Locate the cell with the specified text and output its [X, Y] center coordinate. 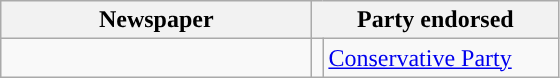
Party endorsed [436, 20]
Newspaper [156, 20]
Conservative Party [441, 58]
